Scan for the cell matching the given text and deliver its (X, Y) coordinate at center. 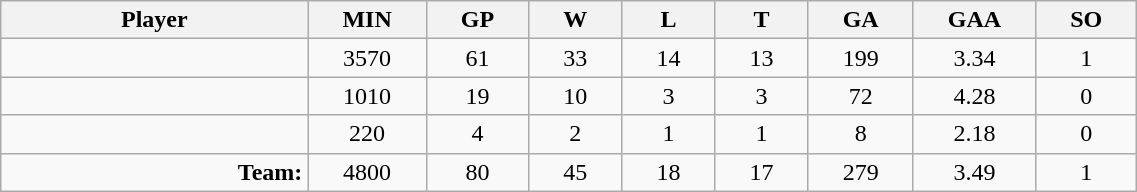
33 (576, 58)
10 (576, 96)
W (576, 20)
4.28 (974, 96)
L (668, 20)
GA (860, 20)
3.34 (974, 58)
8 (860, 134)
13 (762, 58)
MIN (367, 20)
279 (860, 172)
1010 (367, 96)
3570 (367, 58)
4 (477, 134)
61 (477, 58)
3.49 (974, 172)
14 (668, 58)
199 (860, 58)
80 (477, 172)
19 (477, 96)
45 (576, 172)
17 (762, 172)
T (762, 20)
2 (576, 134)
72 (860, 96)
SO (1086, 20)
2.18 (974, 134)
GAA (974, 20)
18 (668, 172)
Team: (154, 172)
Player (154, 20)
220 (367, 134)
GP (477, 20)
4800 (367, 172)
